Return the (X, Y) coordinate for the center point of the cell that contains the specified text.  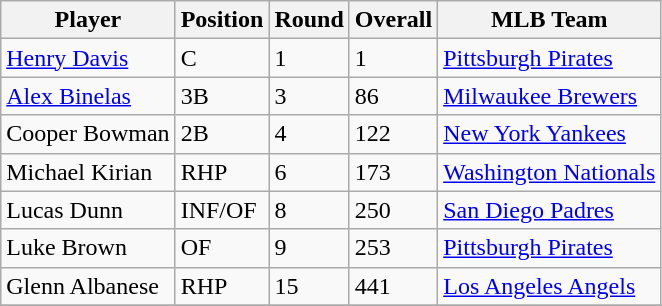
INF/OF (222, 210)
173 (393, 172)
Player (88, 20)
Cooper Bowman (88, 134)
Milwaukee Brewers (550, 96)
86 (393, 96)
New York Yankees (550, 134)
Michael Kirian (88, 172)
2B (222, 134)
6 (309, 172)
Round (309, 20)
Los Angeles Angels (550, 286)
15 (309, 286)
OF (222, 248)
Luke Brown (88, 248)
C (222, 58)
3B (222, 96)
Washington Nationals (550, 172)
Henry Davis (88, 58)
3 (309, 96)
4 (309, 134)
253 (393, 248)
Glenn Albanese (88, 286)
Lucas Dunn (88, 210)
Alex Binelas (88, 96)
Overall (393, 20)
441 (393, 286)
122 (393, 134)
8 (309, 210)
9 (309, 248)
San Diego Padres (550, 210)
Position (222, 20)
MLB Team (550, 20)
250 (393, 210)
